Return the [x, y] coordinate for the center point of the cell that contains the specified text.  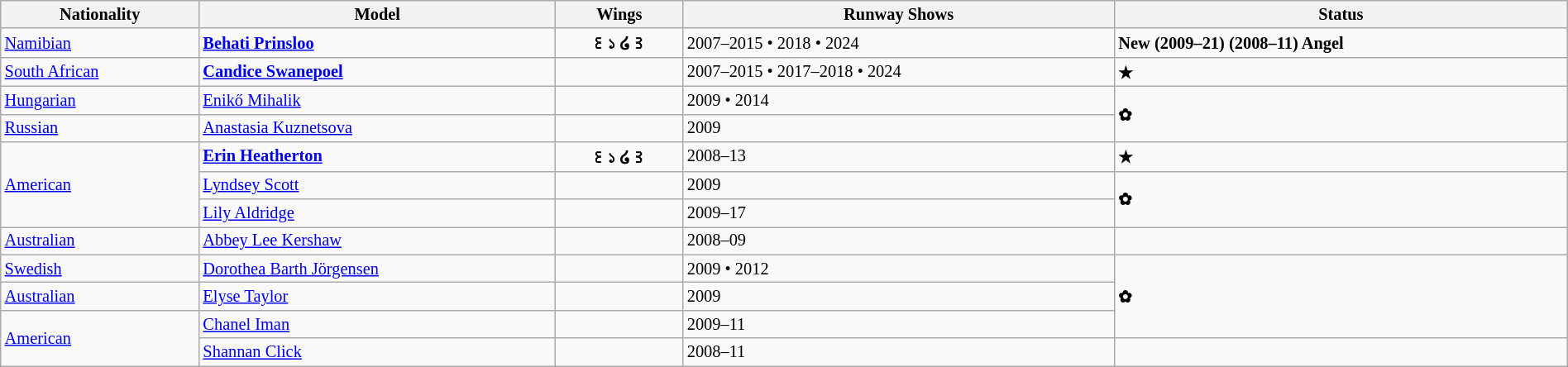
2008–11 [899, 352]
Erin Heatherton [377, 157]
Chanel Iman [377, 324]
Nationality [100, 14]
Runway Shows [899, 14]
2007–2015 • 2017–2018 • 2024 [899, 71]
Hungarian [100, 100]
Shannan Click [377, 352]
Anastasia Kuznetsova [377, 128]
Russian [100, 128]
2009 • 2012 [899, 269]
2007–2015 • 2018 • 2024 [899, 43]
New (2009–21) (2008–11) Angel [1341, 43]
2009–17 [899, 212]
2009–11 [899, 324]
Elyse Taylor [377, 296]
Status [1341, 14]
2009 • 2014 [899, 100]
Lyndsey Scott [377, 185]
Dorothea Barth Jörgensen [377, 269]
Swedish [100, 269]
Model [377, 14]
Namibian [100, 43]
2008–13 [899, 157]
Wings [619, 14]
Enikő Mihalik [377, 100]
Lily Aldridge [377, 212]
Behati Prinsloo [377, 43]
Candice Swanepoel [377, 71]
South African [100, 71]
2008–09 [899, 241]
Abbey Lee Kershaw [377, 241]
